Return (X, Y) of the center of cell containing provided text 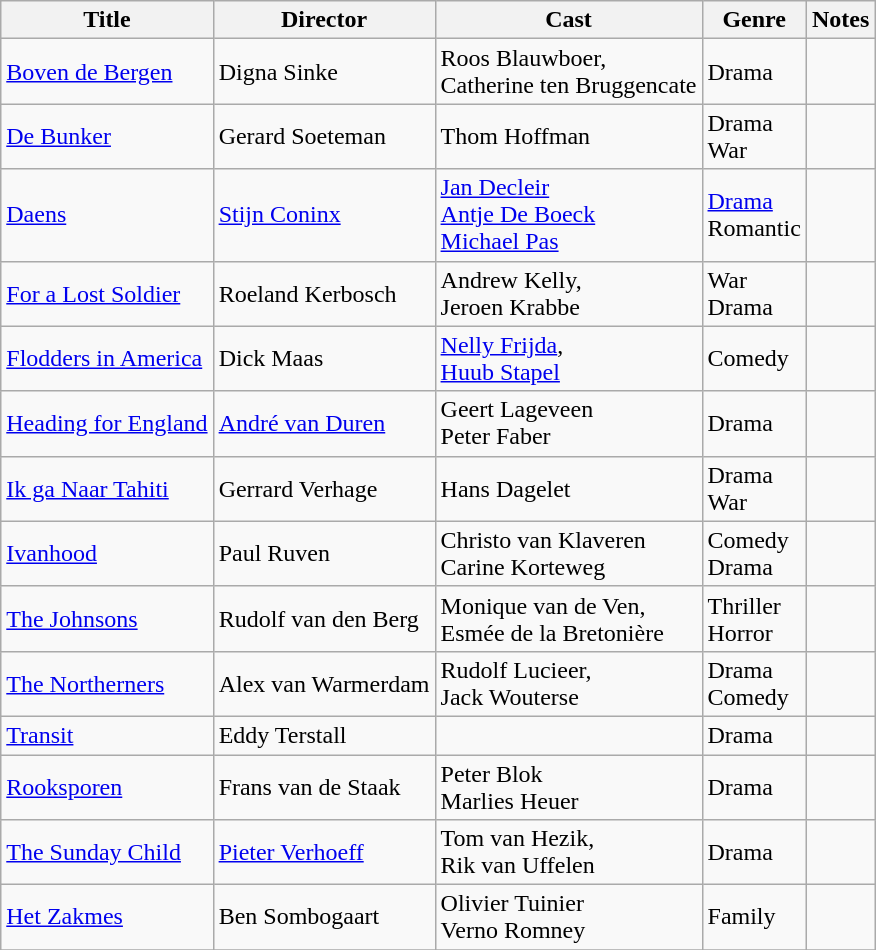
Geert LageveenPeter Faber (568, 424)
For a Lost Soldier (107, 294)
Roeland Kerbosch (324, 294)
Heading for England (107, 424)
Frans van de Staak (324, 786)
Title (107, 20)
Family (754, 918)
WarDrama (754, 294)
Andrew Kelly,Jeroen Krabbe (568, 294)
The Northerners (107, 684)
Director (324, 20)
Transit (107, 735)
Rooksporen (107, 786)
The Johnsons (107, 618)
Boven de Bergen (107, 72)
Gerard Soeteman (324, 136)
Cast (568, 20)
Rudolf Lucieer,Jack Wouterse (568, 684)
Monique van de Ven,Esmée de la Bretonière (568, 618)
Eddy Terstall (324, 735)
Het Zakmes (107, 918)
Tom van Hezik,Rik van Uffelen (568, 852)
Flodders in America (107, 358)
The Sunday Child (107, 852)
ComedyDrama (754, 554)
Gerrard Verhage (324, 488)
Roos Blauwboer,Catherine ten Bruggencate (568, 72)
Pieter Verhoeff (324, 852)
Christo van KlaverenCarine Korteweg (568, 554)
Daens (107, 215)
Jan DecleirAntje De BoeckMichael Pas (568, 215)
DramaRomantic (754, 215)
Paul Ruven (324, 554)
André van Duren (324, 424)
Notes (840, 20)
DramaComedy (754, 684)
Alex van Warmerdam (324, 684)
Nelly Frijda,Huub Stapel (568, 358)
Hans Dagelet (568, 488)
Dick Maas (324, 358)
Digna Sinke (324, 72)
Ik ga Naar Tahiti (107, 488)
Ivanhood (107, 554)
ThrillerHorror (754, 618)
Rudolf van den Berg (324, 618)
Ben Sombogaart (324, 918)
Olivier TuinierVerno Romney (568, 918)
Thom Hoffman (568, 136)
Genre (754, 20)
De Bunker (107, 136)
Stijn Coninx (324, 215)
Peter BlokMarlies Heuer (568, 786)
Comedy (754, 358)
